Pinpoint the cell where the given text exists, returning its (x, y) midpoint coordinate. 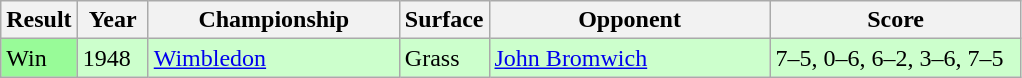
Opponent (630, 20)
Surface (444, 20)
Win (39, 58)
Grass (444, 58)
Wimbledon (274, 58)
John Bromwich (630, 58)
1948 (112, 58)
Result (39, 20)
7–5, 0–6, 6–2, 3–6, 7–5 (896, 58)
Championship (274, 20)
Score (896, 20)
Year (112, 20)
